Search for the cell housing the specified text and yield its (X, Y) center coordinate. 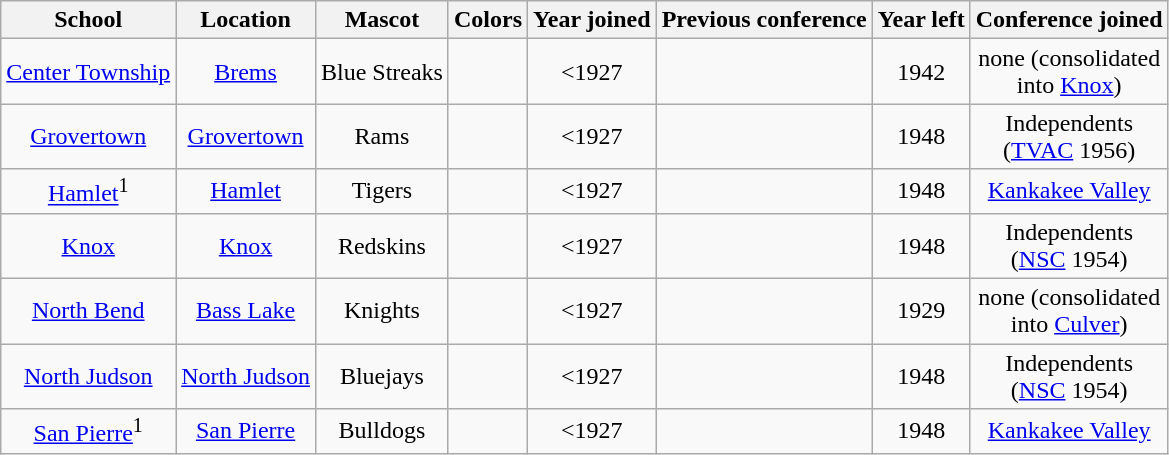
North Bend (88, 312)
School (88, 20)
Year left (921, 20)
San Pierre1 (88, 432)
none (consolidatedinto Culver) (1069, 312)
1942 (921, 72)
San Pierre (246, 432)
Knights (382, 312)
Bluejays (382, 376)
Year joined (592, 20)
Independents(TVAC 1956) (1069, 136)
Colors (488, 20)
1929 (921, 312)
Hamlet (246, 192)
Redskins (382, 246)
Rams (382, 136)
Location (246, 20)
Brems (246, 72)
Mascot (382, 20)
Tigers (382, 192)
Center Township (88, 72)
Hamlet1 (88, 192)
Blue Streaks (382, 72)
Bulldogs (382, 432)
Bass Lake (246, 312)
Conference joined (1069, 20)
Previous conference (764, 20)
none (consolidatedinto Knox) (1069, 72)
